Output the (X, Y) coordinate of the center of the cell containing the given text.  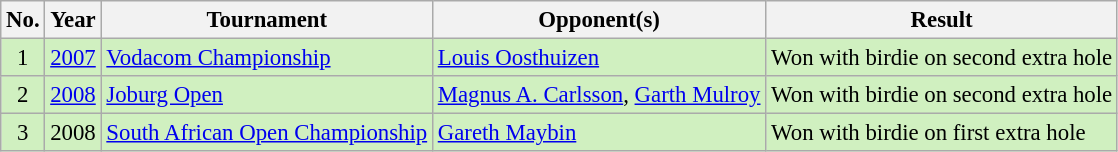
1 (23, 58)
Year (73, 20)
2 (23, 95)
South African Open Championship (266, 133)
Result (942, 20)
Gareth Maybin (598, 133)
Opponent(s) (598, 20)
Louis Oosthuizen (598, 58)
Tournament (266, 20)
No. (23, 20)
Magnus A. Carlsson, Garth Mulroy (598, 95)
2007 (73, 58)
3 (23, 133)
Vodacom Championship (266, 58)
Won with birdie on first extra hole (942, 133)
Joburg Open (266, 95)
